Return [X, Y] of the center of cell containing provided text 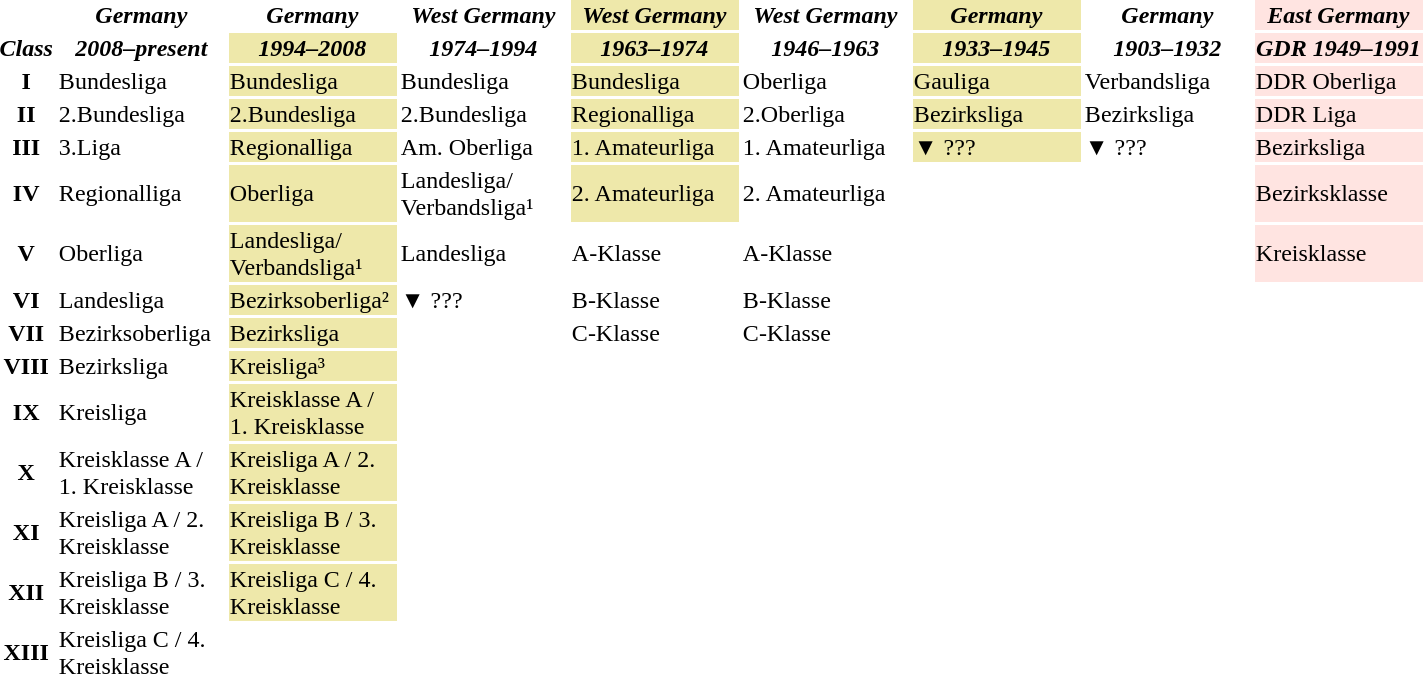
1903–1932 [1167, 48]
1974–1994 [483, 48]
3.Liga [141, 147]
Bezirksoberliga² [312, 300]
DDR Liga [1338, 114]
Verbandsliga [1167, 81]
GDR 1949–1991 [1338, 48]
Kreisliga³ [312, 366]
1933–1945 [996, 48]
2008–present [141, 48]
1963–1974 [654, 48]
Bezirksklasse [1338, 194]
Kreisliga C / 4. Kreisklasse [312, 592]
Kreisklasse [1338, 254]
East Germany [1338, 15]
Am. Oberliga [483, 147]
2.Oberliga [825, 114]
1994–2008 [312, 48]
DDR Oberliga [1338, 81]
Kreisliga [141, 412]
1946–1963 [825, 48]
Gauliga [996, 81]
Bezirksoberliga [141, 333]
